For the text-containing cell, return its midpoint in [X, Y] coordinate format. 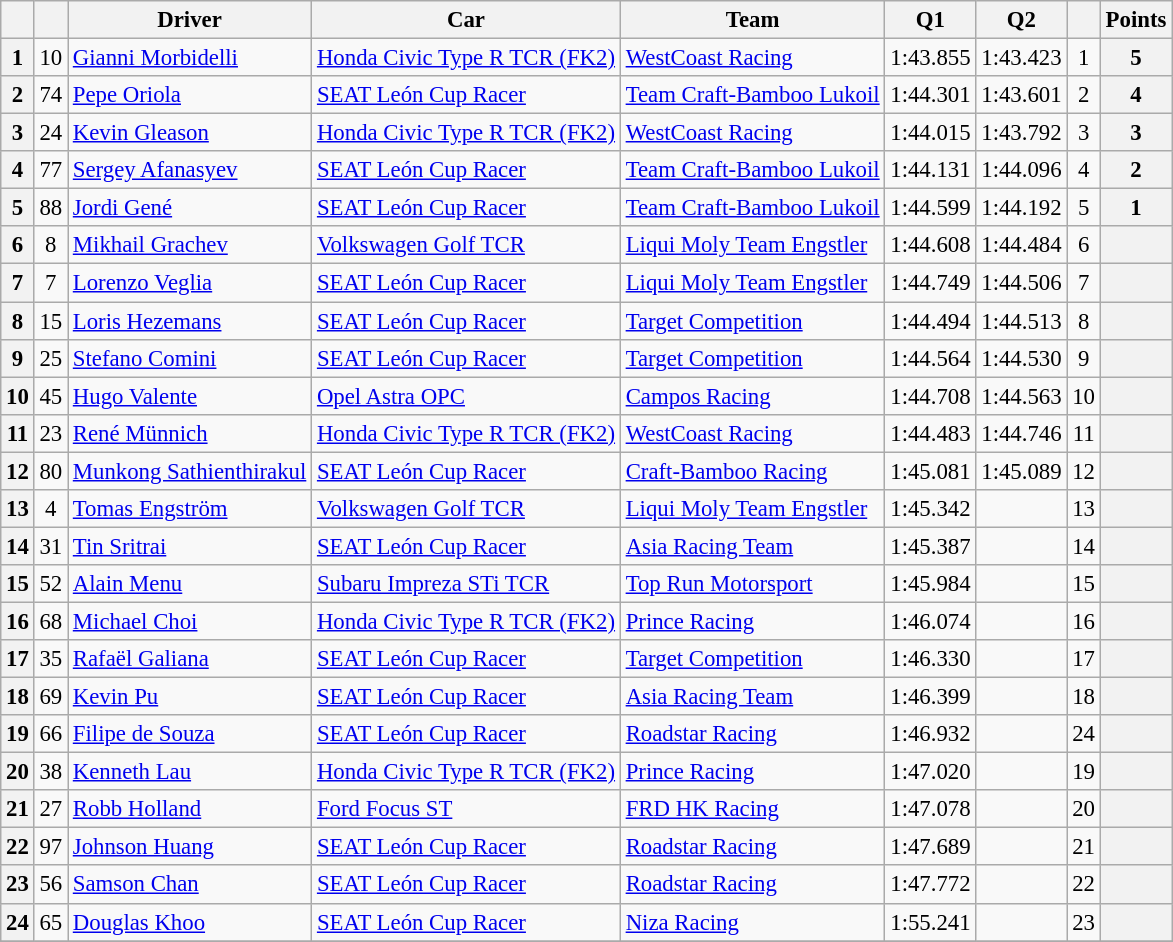
77 [50, 170]
René Münnich [190, 433]
1:44.494 [930, 321]
Points [1136, 20]
1:45.984 [930, 584]
1:44.608 [930, 245]
Munkong Sathienthirakul [190, 471]
Michael Choi [190, 621]
66 [50, 734]
Filipe de Souza [190, 734]
Tomas Engström [190, 509]
Niza Racing [752, 922]
68 [50, 621]
97 [50, 847]
88 [50, 208]
1:44.301 [930, 95]
35 [50, 659]
Mikhail Grachev [190, 245]
1:44.599 [930, 208]
Pepe Oriola [190, 95]
1:44.746 [1022, 433]
1:46.074 [930, 621]
1:47.020 [930, 772]
1:44.563 [1022, 396]
Team [752, 20]
1:45.342 [930, 509]
Tin Sritrai [190, 546]
74 [50, 95]
Campos Racing [752, 396]
1:43.601 [1022, 95]
1:44.015 [930, 133]
1:44.506 [1022, 283]
1:46.932 [930, 734]
Q1 [930, 20]
25 [50, 358]
1:44.530 [1022, 358]
1:46.330 [930, 659]
1:44.564 [930, 358]
1:43.423 [1022, 58]
Opel Astra OPC [466, 396]
Craft-Bamboo Racing [752, 471]
Q2 [1022, 20]
56 [50, 885]
1:45.081 [930, 471]
1:44.708 [930, 396]
1:44.096 [1022, 170]
65 [50, 922]
Driver [190, 20]
1:43.792 [1022, 133]
1:47.772 [930, 885]
Top Run Motorsport [752, 584]
Samson Chan [190, 885]
Jordi Gené [190, 208]
52 [50, 584]
1:45.387 [930, 546]
1:44.483 [930, 433]
1:44.131 [930, 170]
Gianni Morbidelli [190, 58]
Ford Focus ST [466, 809]
80 [50, 471]
1:44.749 [930, 283]
1:47.689 [930, 847]
1:44.513 [1022, 321]
Sergey Afanasyev [190, 170]
31 [50, 546]
Car [466, 20]
1:43.855 [930, 58]
Alain Menu [190, 584]
Kevin Pu [190, 697]
1:46.399 [930, 697]
1:47.078 [930, 809]
Subaru Impreza STi TCR [466, 584]
Rafaël Galiana [190, 659]
38 [50, 772]
1:44.484 [1022, 245]
Johnson Huang [190, 847]
27 [50, 809]
FRD HK Racing [752, 809]
Kevin Gleason [190, 133]
45 [50, 396]
1:55.241 [930, 922]
Douglas Khoo [190, 922]
Lorenzo Veglia [190, 283]
69 [50, 697]
Hugo Valente [190, 396]
Loris Hezemans [190, 321]
1:44.192 [1022, 208]
Kenneth Lau [190, 772]
Stefano Comini [190, 358]
Robb Holland [190, 809]
1:45.089 [1022, 471]
